Pinpoint the cell where the given text exists, returning its [x, y] midpoint coordinate. 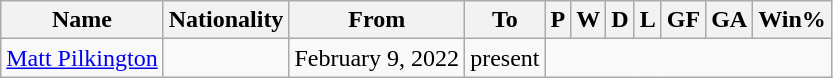
present [505, 58]
P [558, 20]
GA [730, 20]
Nationality [226, 20]
February 9, 2022 [377, 58]
Win% [792, 20]
Name [82, 20]
W [588, 20]
GF [683, 20]
From [377, 20]
Matt Pilkington [82, 58]
L [648, 20]
To [505, 20]
D [620, 20]
